Pinpoint the cell where the given text exists, returning its (X, Y) midpoint coordinate. 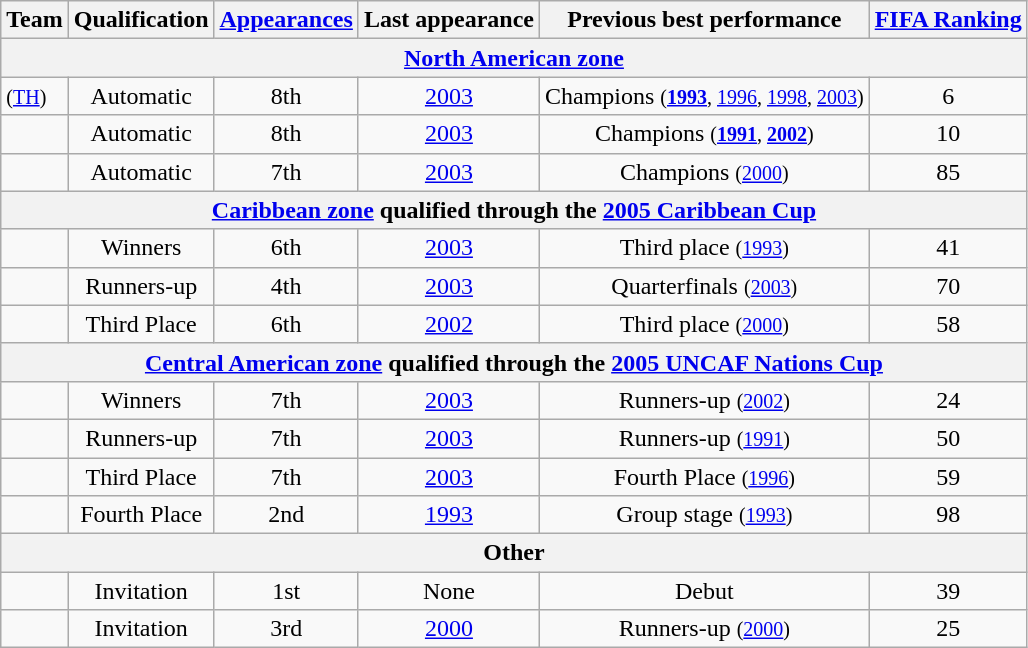
Quarterfinals (2003) (704, 286)
25 (948, 629)
70 (948, 286)
Runners-up (1991) (704, 438)
2002 (448, 324)
6 (948, 96)
Other (514, 553)
Fourth Place (141, 515)
3rd (286, 629)
98 (948, 515)
59 (948, 477)
24 (948, 400)
4th (286, 286)
Appearances (286, 20)
None (448, 591)
Group stage (1993) (704, 515)
(TH) (35, 96)
Last appearance (448, 20)
Third place (1993) (704, 248)
58 (948, 324)
Central American zone qualified through the 2005 UNCAF Nations Cup (514, 362)
Qualification (141, 20)
North American zone (514, 58)
Fourth Place (1996) (704, 477)
50 (948, 438)
1993 (448, 515)
Caribbean zone qualified through the 2005 Caribbean Cup (514, 210)
41 (948, 248)
Team (35, 20)
Third place (2000) (704, 324)
Champions (1991, 2002) (704, 134)
Previous best performance (704, 20)
10 (948, 134)
Champions (1993, 1996, 1998, 2003) (704, 96)
2nd (286, 515)
1st (286, 591)
39 (948, 591)
2000 (448, 629)
FIFA Ranking (948, 20)
85 (948, 172)
Debut (704, 591)
Runners-up (2000) (704, 629)
Runners-up (2002) (704, 400)
Champions (2000) (704, 172)
